Determine the (x, y) coordinate at the center of the cell enclosing the given text.  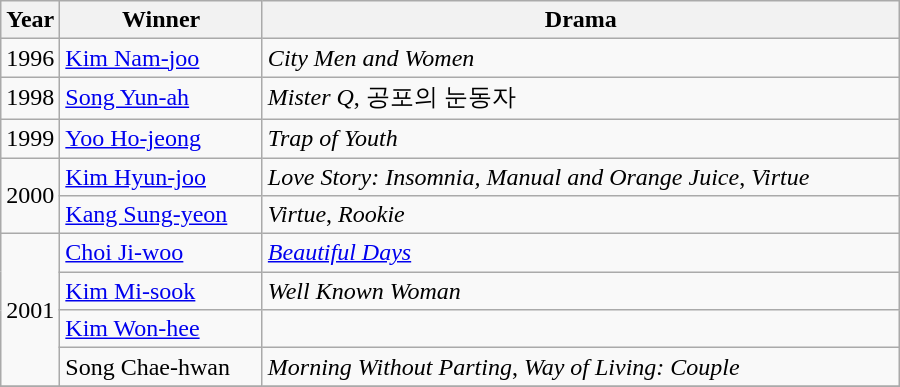
Kim Mi-sook (162, 291)
Choi Ji-woo (162, 253)
Love Story: Insomnia, Manual and Orange Juice, Virtue (580, 177)
Kim Nam-joo (162, 58)
Beautiful Days (580, 253)
Yoo Ho-jeong (162, 138)
2001 (30, 310)
City Men and Women (580, 58)
Kang Sung-yeon (162, 215)
Drama (580, 20)
1998 (30, 98)
1999 (30, 138)
Mister Q, 공포의 눈동자 (580, 98)
Kim Hyun-joo (162, 177)
Song Chae-hwan (162, 367)
Well Known Woman (580, 291)
Morning Without Parting, Way of Living: Couple (580, 367)
Song Yun-ah (162, 98)
Winner (162, 20)
Trap of Youth (580, 138)
Kim Won-hee (162, 329)
Year (30, 20)
2000 (30, 196)
1996 (30, 58)
Virtue, Rookie (580, 215)
